Determine the (x, y) coordinate at the center of the cell enclosing the given text.  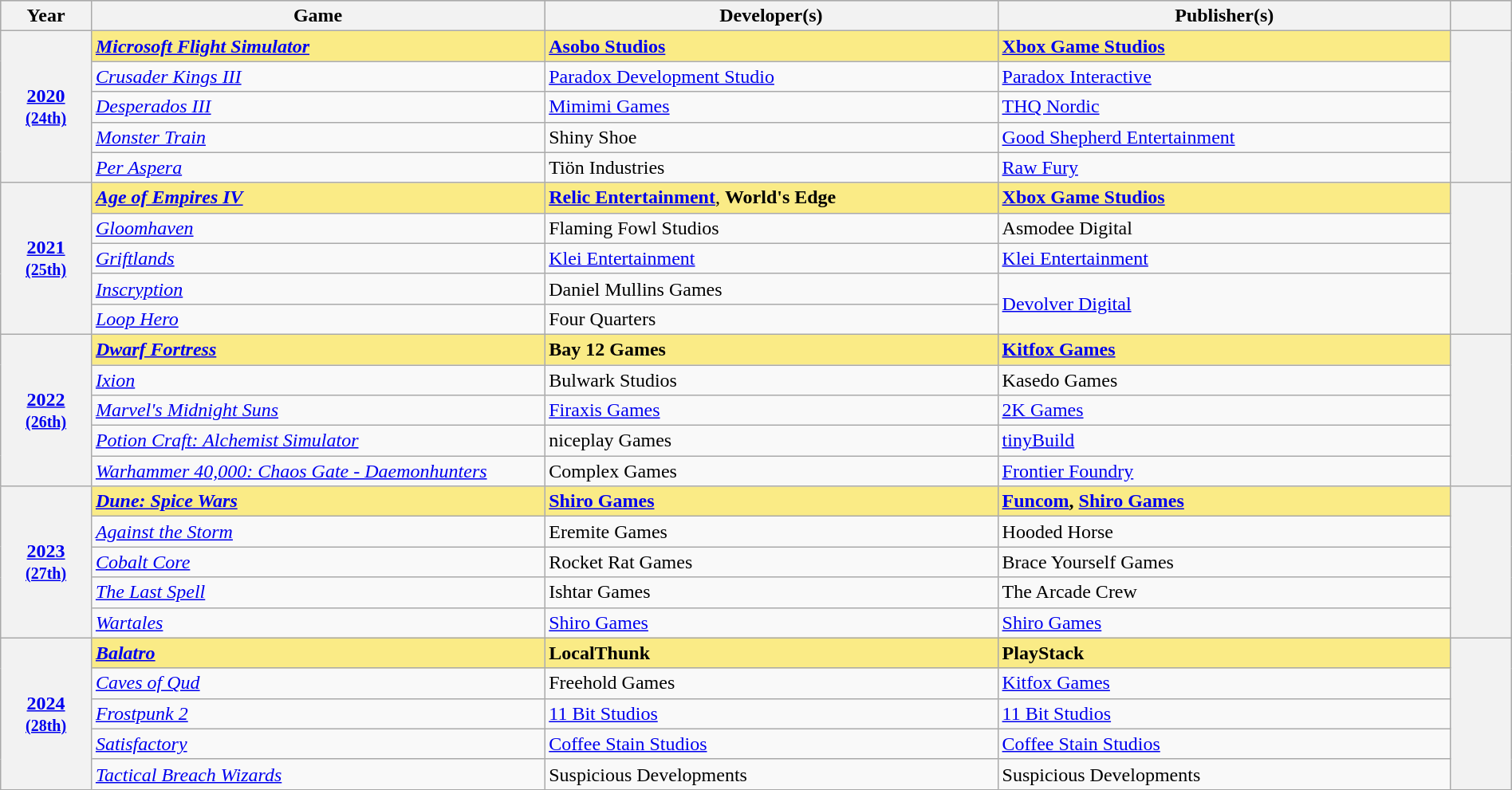
Asmodee Digital (1224, 228)
Bay 12 Games (771, 349)
Mimimi Games (771, 107)
2024 (28th) (46, 713)
Eremite Games (771, 532)
niceplay Games (771, 441)
2K Games (1224, 411)
Publisher(s) (1224, 16)
Frontier Foundry (1224, 471)
Against the Storm (317, 532)
Asobo Studios (771, 46)
Desperados III (317, 107)
Marvel's Midnight Suns (317, 411)
Game (317, 16)
Inscryption (317, 289)
Ishtar Games (771, 592)
Tiön Industries (771, 167)
2023 (27th) (46, 562)
Satisfactory (317, 744)
Tactical Breach Wizards (317, 774)
Griftlands (317, 258)
Warhammer 40,000: Chaos Gate - Daemonhunters (317, 471)
Cobalt Core (317, 562)
Developer(s) (771, 16)
Complex Games (771, 471)
Rocket Rat Games (771, 562)
Age of Empires IV (317, 198)
tinyBuild (1224, 441)
Frostpunk 2 (317, 713)
Gloomhaven (317, 228)
Per Aspera (317, 167)
Good Shepherd Entertainment (1224, 137)
Wartales (317, 623)
The Last Spell (317, 592)
Firaxis Games (771, 411)
Paradox Development Studio (771, 77)
Balatro (317, 653)
2022 (26th) (46, 410)
Microsoft Flight Simulator (317, 46)
PlayStack (1224, 653)
2021 (25th) (46, 258)
Relic Entertainment, World's Edge (771, 198)
Freehold Games (771, 683)
2020 (24th) (46, 107)
Bulwark Studios (771, 380)
Funcom, Shiro Games (1224, 501)
Hooded Horse (1224, 532)
Monster Train (317, 137)
Shiny Shoe (771, 137)
Loop Hero (317, 319)
Flaming Fowl Studios (771, 228)
Daniel Mullins Games (771, 289)
LocalThunk (771, 653)
Dwarf Fortress (317, 349)
Dune: Spice Wars (317, 501)
Caves of Qud (317, 683)
Brace Yourself Games (1224, 562)
Devolver Digital (1224, 304)
The Arcade Crew (1224, 592)
Crusader Kings III (317, 77)
Ixion (317, 380)
Potion Craft: Alchemist Simulator (317, 441)
Raw Fury (1224, 167)
Paradox Interactive (1224, 77)
Kasedo Games (1224, 380)
THQ Nordic (1224, 107)
Year (46, 16)
Four Quarters (771, 319)
